For the text-containing cell, return its midpoint in (x, y) coordinate format. 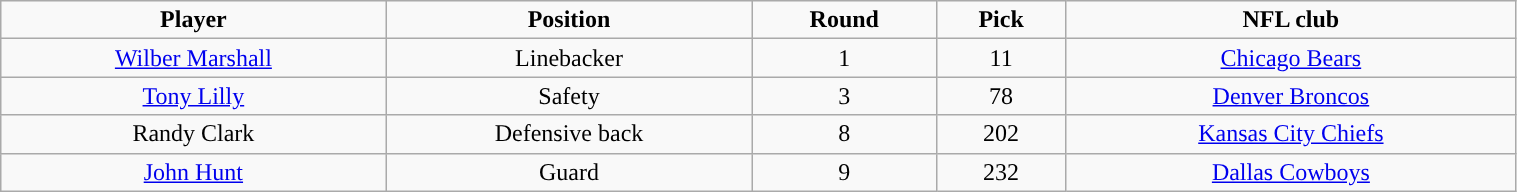
Chicago Bears (1291, 58)
Wilber Marshall (194, 58)
Position (569, 20)
John Hunt (194, 172)
Randy Clark (194, 134)
8 (844, 134)
9 (844, 172)
Tony Lilly (194, 96)
Safety (569, 96)
Linebacker (569, 58)
Pick (1000, 20)
Guard (569, 172)
3 (844, 96)
Defensive back (569, 134)
NFL club (1291, 20)
11 (1000, 58)
232 (1000, 172)
Dallas Cowboys (1291, 172)
78 (1000, 96)
Round (844, 20)
Kansas City Chiefs (1291, 134)
Player (194, 20)
202 (1000, 134)
Denver Broncos (1291, 96)
1 (844, 58)
